Capture the cell that displays the provided text and extract its (x, y) central coordinate. 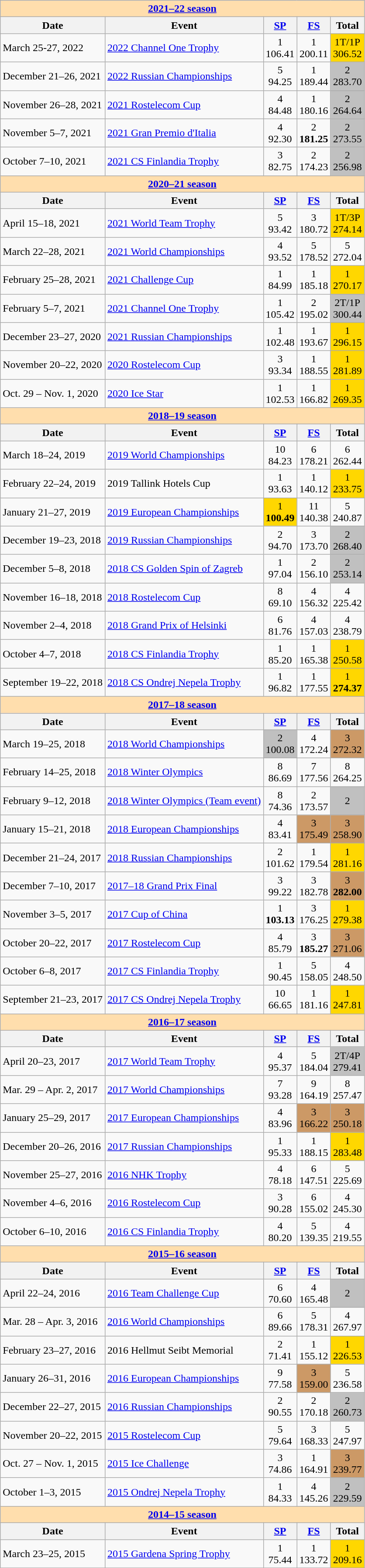
5 225.69 (348, 1175)
6 81.76 (280, 625)
4 238.79 (348, 625)
8 257.47 (348, 1090)
1 226.53 (348, 1350)
1 84.99 (280, 279)
September 21–23, 2017 (53, 1000)
3 282.00 (348, 886)
4 245.30 (348, 1203)
1 97.04 (280, 568)
2017–18 season (182, 705)
4 92.30 (280, 133)
2018 CS Golden Spin of Zagreb (184, 568)
2 101.62 (280, 857)
April 20–23, 2017 (53, 1061)
10 66.65 (280, 1000)
February 5–7, 2021 (53, 308)
5 184.04 (313, 1061)
1 177.55 (313, 682)
2017–18 Grand Prix Final (184, 886)
2021–22 season (182, 9)
3 272.32 (348, 744)
2016 NHK Trophy (184, 1175)
1T/1P 306.52 (348, 48)
October 6–8, 2017 (53, 971)
October 4–7, 2018 (53, 654)
October 7–10, 2021 (53, 162)
8 264.25 (348, 773)
5 247.97 (348, 1435)
2 253.14 (348, 568)
Oct. 27 – Nov. 1, 2015 (53, 1463)
1 281.89 (348, 365)
4 78.18 (280, 1175)
October 20–22, 2017 (53, 943)
2019 Tallink Hotels Cup (184, 484)
1 233.75 (348, 484)
December 21–24, 2017 (53, 857)
2019 World Championships (184, 455)
1 140.12 (313, 484)
1 100.49 (280, 512)
3 175.49 (313, 829)
2 273.55 (348, 133)
January 25–29, 2017 (53, 1118)
6 147.51 (313, 1175)
1 209.16 (348, 1553)
5 158.05 (313, 971)
November 5–7, 2021 (53, 133)
2020 Rostelecom Cup (184, 365)
March 25-27, 2022 (53, 48)
1 102.48 (280, 337)
December 5–8, 2018 (53, 568)
2017 World Team Trophy (184, 1061)
April 22–24, 2016 (53, 1293)
April 15–18, 2021 (53, 223)
3 166.22 (313, 1118)
November 2–4, 2018 (53, 625)
10 84.23 (280, 455)
1 296.15 (348, 337)
2015 Rostelecom Cup (184, 1435)
2017 Russian Championships (184, 1146)
November 20–22, 2015 (53, 1435)
3 173.70 (313, 540)
2 195.02 (313, 308)
2 90.55 (280, 1406)
4 84.48 (280, 105)
2 260.73 (348, 1406)
2022 Channel One Trophy (184, 48)
2017 Cup of China (184, 914)
4 80.20 (280, 1232)
2T/4P 279.41 (348, 1061)
6 262.44 (348, 455)
5 93.42 (280, 223)
December 20–26, 2016 (53, 1146)
11 140.38 (313, 512)
1 193.67 (313, 337)
January 15–21, 2018 (53, 829)
1 279.38 (348, 914)
2016 Russian Championships (184, 1406)
2015 Ondrej Nepela Trophy (184, 1492)
1 247.81 (348, 1000)
December 21–26, 2021 (53, 76)
1 185.18 (313, 279)
1 200.11 (313, 48)
4 156.32 (313, 597)
2018 Rostelecom Cup (184, 597)
2016 Hellmut Seibt Memorial (184, 1350)
3 99.22 (280, 886)
5 178.52 (313, 251)
2016 CS Finlandia Trophy (184, 1232)
3 182.78 (313, 886)
1T/3P 274.14 (348, 223)
March 23–25, 2015 (53, 1553)
March 19–25, 2018 (53, 744)
3 93.34 (280, 365)
1 85.20 (280, 654)
2019 Russian Championships (184, 540)
2 264.64 (348, 105)
February 14–25, 2018 (53, 773)
3 258.90 (348, 829)
2018 Grand Prix of Helsinki (184, 625)
7 177.56 (313, 773)
2015–16 season (182, 1254)
1 281.16 (348, 857)
1 133.72 (313, 1553)
5 240.87 (348, 512)
2021 World Team Trophy (184, 223)
4 145.26 (313, 1492)
November 26–28, 2021 (53, 105)
3 250.18 (348, 1118)
3 180.72 (313, 223)
March 18–24, 2019 (53, 455)
1 269.35 (348, 394)
December 22–27, 2015 (53, 1406)
4 83.41 (280, 829)
2T/1P 300.44 (348, 308)
2 181.25 (313, 133)
2 71.41 (280, 1350)
Mar. 28 – Apr. 3, 2016 (53, 1322)
2017 CS Ondrej Nepela Trophy (184, 1000)
January 21–27, 2019 (53, 512)
2017 CS Finlandia Trophy (184, 971)
2020 Ice Star (184, 394)
2016 World Championships (184, 1322)
5 79.64 (280, 1435)
4 219.55 (348, 1232)
2015 Gardena Spring Trophy (184, 1553)
November 25–27, 2016 (53, 1175)
2 156.10 (313, 568)
1 179.54 (313, 857)
2021 Russian Championships (184, 337)
2018 CS Finlandia Trophy (184, 654)
October 1–3, 2015 (53, 1492)
1 90.45 (280, 971)
2018 Russian Championships (184, 857)
2021 World Championships (184, 251)
2020–21 season (182, 184)
December 19–23, 2018 (53, 540)
2017 European Championships (184, 1118)
1 181.16 (313, 1000)
Mar. 29 – Apr. 2, 2017 (53, 1090)
2 229.59 (348, 1492)
November 3–5, 2017 (53, 914)
1 93.63 (280, 484)
2016–17 season (182, 1022)
3 74.86 (280, 1463)
1 155.12 (313, 1350)
2015 Ice Challenge (184, 1463)
December 23–27, 2020 (53, 337)
February 9–12, 2018 (53, 801)
6 89.66 (280, 1322)
November 16–18, 2018 (53, 597)
3 82.75 (280, 162)
1 95.33 (280, 1146)
March 22–28, 2021 (53, 251)
6 70.60 (280, 1293)
1 166.82 (313, 394)
2 283.70 (348, 76)
Oct. 29 – Nov. 1, 2020 (53, 394)
2 94.70 (280, 540)
1 84.33 (280, 1492)
2 173.57 (313, 801)
September 19–22, 2018 (53, 682)
3 90.28 (280, 1203)
February 23–27, 2016 (53, 1350)
1 270.17 (348, 279)
February 22–24, 2019 (53, 484)
2016 Team Challenge Cup (184, 1293)
1 96.82 (280, 682)
3 271.06 (348, 943)
2 256.98 (348, 162)
6 155.02 (313, 1203)
3 159.00 (313, 1379)
5 272.04 (348, 251)
1 188.15 (313, 1146)
4 93.52 (280, 251)
2018 Winter Olympics (Team event) (184, 801)
2 174.23 (313, 162)
January 26–31, 2016 (53, 1379)
4 172.24 (313, 744)
4 157.03 (313, 625)
8 86.69 (280, 773)
1 180.16 (313, 105)
2021 Challenge Cup (184, 279)
5 178.31 (313, 1322)
1 165.38 (313, 654)
7 93.28 (280, 1090)
2014–15 season (182, 1514)
4 95.37 (280, 1061)
3 168.33 (313, 1435)
5 236.58 (348, 1379)
3 185.27 (313, 943)
2016 Rostelecom Cup (184, 1203)
2017 Rostelecom Cup (184, 943)
8 69.10 (280, 597)
February 25–28, 2021 (53, 279)
1 189.44 (313, 76)
8 74.36 (280, 801)
4 267.97 (348, 1322)
1 106.41 (280, 48)
9 77.58 (280, 1379)
4 165.48 (313, 1293)
3 239.77 (348, 1463)
2021 Rostelecom Cup (184, 105)
2016 European Championships (184, 1379)
November 4–6, 2016 (53, 1203)
1 274.37 (348, 682)
2018 European Championships (184, 829)
1 105.42 (280, 308)
4 248.50 (348, 971)
4 225.42 (348, 597)
3 176.25 (313, 914)
5 139.35 (313, 1232)
9 164.19 (313, 1090)
2021 Gran Premio d'Italia (184, 133)
1 103.13 (280, 914)
2018–19 season (182, 416)
1 188.55 (313, 365)
1 250.58 (348, 654)
1 164.91 (313, 1463)
2 170.18 (313, 1406)
4 83.96 (280, 1118)
2021 Channel One Trophy (184, 308)
2018 World Championships (184, 744)
2017 World Championships (184, 1090)
1 283.48 (348, 1146)
December 7–10, 2017 (53, 886)
November 20–22, 2020 (53, 365)
1 102.53 (280, 394)
2022 Russian Championships (184, 76)
2021 CS Finlandia Trophy (184, 162)
1 75.44 (280, 1553)
2 100.08 (280, 744)
5 94.25 (280, 76)
4 85.79 (280, 943)
2 268.40 (348, 540)
2018 CS Ondrej Nepela Trophy (184, 682)
October 6–10, 2016 (53, 1232)
6 178.21 (313, 455)
2019 European Championships (184, 512)
2018 Winter Olympics (184, 773)
